Detect which cell encompasses the target text, then output its [x, y] center coordinate. 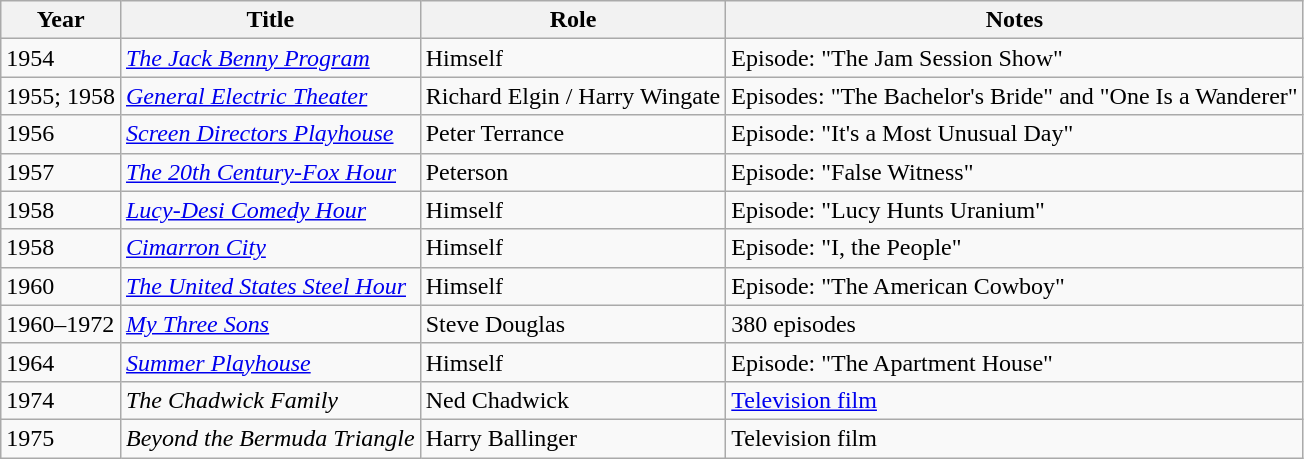
The Chadwick Family [270, 400]
Summer Playhouse [270, 362]
General Electric Theater [270, 96]
The United States Steel Hour [270, 286]
Peterson [573, 172]
1955; 1958 [61, 96]
Beyond the Bermuda Triangle [270, 438]
Episode: "Lucy Hunts Uranium" [1014, 210]
1975 [61, 438]
1974 [61, 400]
Lucy-Desi Comedy Hour [270, 210]
1960 [61, 286]
Harry Ballinger [573, 438]
Episode: "The Jam Session Show" [1014, 58]
Episode: "False Witness" [1014, 172]
1954 [61, 58]
The Jack Benny Program [270, 58]
Screen Directors Playhouse [270, 134]
1964 [61, 362]
Role [573, 20]
Notes [1014, 20]
1960–1972 [61, 324]
Episode: "The Apartment House" [1014, 362]
Episode: "I, the People" [1014, 248]
The 20th Century-Fox Hour [270, 172]
380 episodes [1014, 324]
Title [270, 20]
Year [61, 20]
1956 [61, 134]
Peter Terrance [573, 134]
Episode: "It's a Most Unusual Day" [1014, 134]
Episodes: "The Bachelor's Bride" and "One Is a Wanderer" [1014, 96]
Richard Elgin / Harry Wingate [573, 96]
Episode: "The American Cowboy" [1014, 286]
My Three Sons [270, 324]
1957 [61, 172]
Steve Douglas [573, 324]
Cimarron City [270, 248]
Ned Chadwick [573, 400]
